Pinpoint the cell where the given text exists, returning its [X, Y] midpoint coordinate. 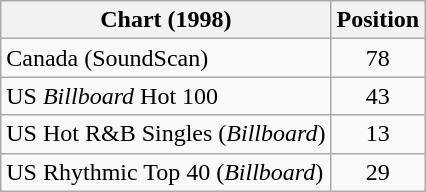
78 [378, 58]
US Hot R&B Singles (Billboard) [166, 134]
Chart (1998) [166, 20]
Canada (SoundScan) [166, 58]
Position [378, 20]
US Billboard Hot 100 [166, 96]
US Rhythmic Top 40 (Billboard) [166, 172]
29 [378, 172]
13 [378, 134]
43 [378, 96]
